Locate the cell with the specified text and output its [x, y] center coordinate. 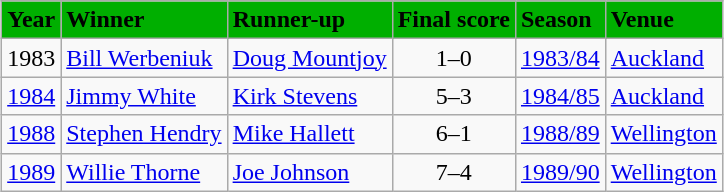
1989 [32, 172]
Willie Thorne [144, 172]
Year [32, 20]
7–4 [454, 172]
1983 [32, 58]
1983/84 [560, 58]
Final score [454, 20]
1–0 [454, 58]
6–1 [454, 134]
Season [560, 20]
Jimmy White [144, 96]
1988/89 [560, 134]
Venue [664, 20]
Stephen Hendry [144, 134]
Mike Hallett [310, 134]
Winner [144, 20]
1984/85 [560, 96]
1984 [32, 96]
Doug Mountjoy [310, 58]
Joe Johnson [310, 172]
Bill Werbeniuk [144, 58]
Runner-up [310, 20]
Kirk Stevens [310, 96]
1988 [32, 134]
5–3 [454, 96]
1989/90 [560, 172]
